Identify which cell holds the provided text, then report its (X, Y) central coordinate. 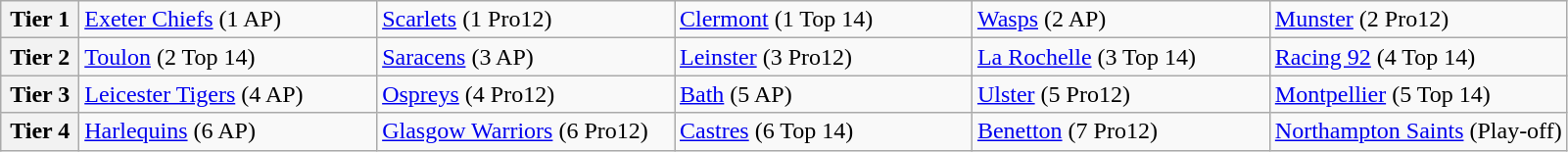
Clermont (1 Top 14) (823, 20)
Tier 4 (40, 131)
Wasps (2 AP) (1120, 20)
Toulon (2 Top 14) (228, 57)
Tier 3 (40, 94)
Leicester Tigers (4 AP) (228, 94)
Ulster (5 Pro12) (1120, 94)
Scarlets (1 Pro12) (526, 20)
Northampton Saints (Play-off) (1418, 131)
Ospreys (4 Pro12) (526, 94)
Glasgow Warriors (6 Pro12) (526, 131)
Tier 2 (40, 57)
La Rochelle (3 Top 14) (1120, 57)
Munster (2 Pro12) (1418, 20)
Castres (6 Top 14) (823, 131)
Exeter Chiefs (1 AP) (228, 20)
Saracens (3 AP) (526, 57)
Harlequins (6 AP) (228, 131)
Tier 1 (40, 20)
Racing 92 (4 Top 14) (1418, 57)
Benetton (7 Pro12) (1120, 131)
Leinster (3 Pro12) (823, 57)
Bath (5 AP) (823, 94)
Montpellier (5 Top 14) (1418, 94)
